Identify which cell holds the provided text, then report its [x, y] central coordinate. 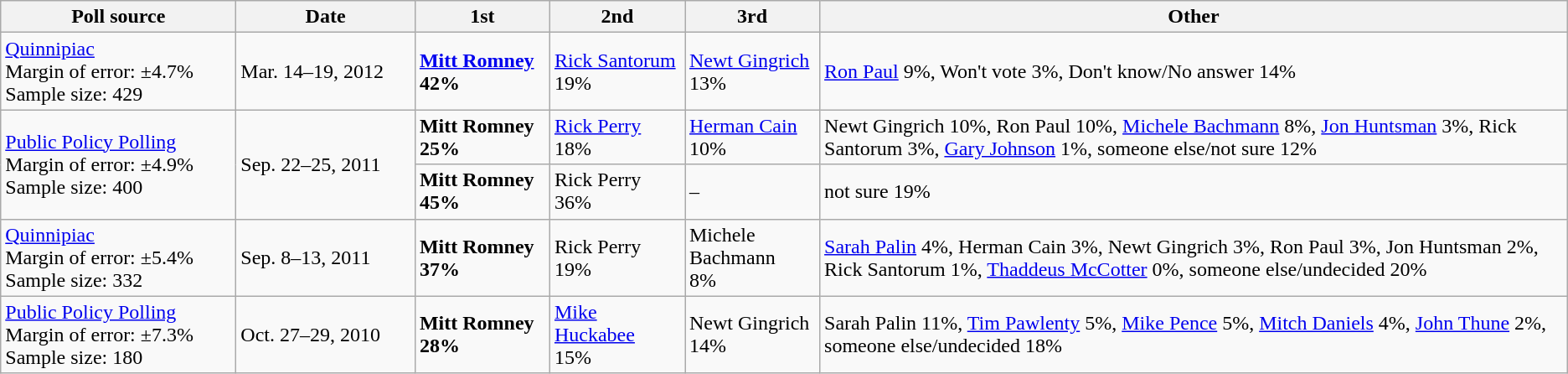
Herman Cain10% [752, 138]
Rick Perry36% [616, 191]
1st [482, 17]
Mitt Romney25% [482, 138]
3rd [752, 17]
Mitt Romney42% [482, 71]
Sarah Palin 4%, Herman Cain 3%, Newt Gingrich 3%, Ron Paul 3%, Jon Huntsman 2%, Rick Santorum 1%, Thaddeus McCotter 0%, someone else/undecided 20% [1194, 257]
Rick Santorum19% [616, 71]
Newt Gingrich13% [752, 71]
Date [326, 17]
Michele Bachmann8% [752, 257]
Mitt Romney37% [482, 257]
– [752, 191]
Sep. 8–13, 2011 [326, 257]
Mitt Romney45% [482, 191]
Mitt Romney28% [482, 335]
Newt Gingrich 10%, Ron Paul 10%, Michele Bachmann 8%, Jon Huntsman 3%, Rick Santorum 3%, Gary Johnson 1%, someone else/not sure 12% [1194, 138]
Rick Perry18% [616, 138]
QuinnipiacMargin of error: ±4.7%Sample size: 429 [119, 71]
2nd [616, 17]
QuinnipiacMargin of error: ±5.4%Sample size: 332 [119, 257]
Mar. 14–19, 2012 [326, 71]
Oct. 27–29, 2010 [326, 335]
not sure 19% [1194, 191]
Ron Paul 9%, Won't vote 3%, Don't know/No answer 14% [1194, 71]
Mike Huckabee15% [616, 335]
Public Policy PollingMargin of error: ±7.3%Sample size: 180 [119, 335]
Sep. 22–25, 2011 [326, 164]
Other [1194, 17]
Sarah Palin 11%, Tim Pawlenty 5%, Mike Pence 5%, Mitch Daniels 4%, John Thune 2%, someone else/undecided 18% [1194, 335]
Poll source [119, 17]
Newt Gingrich14% [752, 335]
Rick Perry19% [616, 257]
Public Policy PollingMargin of error: ±4.9%Sample size: 400 [119, 164]
